Return the [X, Y] coordinate for the center point of the cell that contains the specified text.  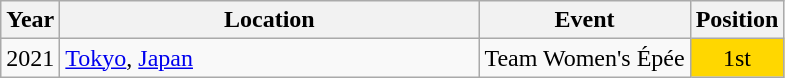
1st [737, 58]
Location [270, 20]
Tokyo, Japan [270, 58]
Event [584, 20]
Year [30, 20]
Position [737, 20]
Team Women's Épée [584, 58]
2021 [30, 58]
